Identify which cell holds the provided text, then report its (x, y) central coordinate. 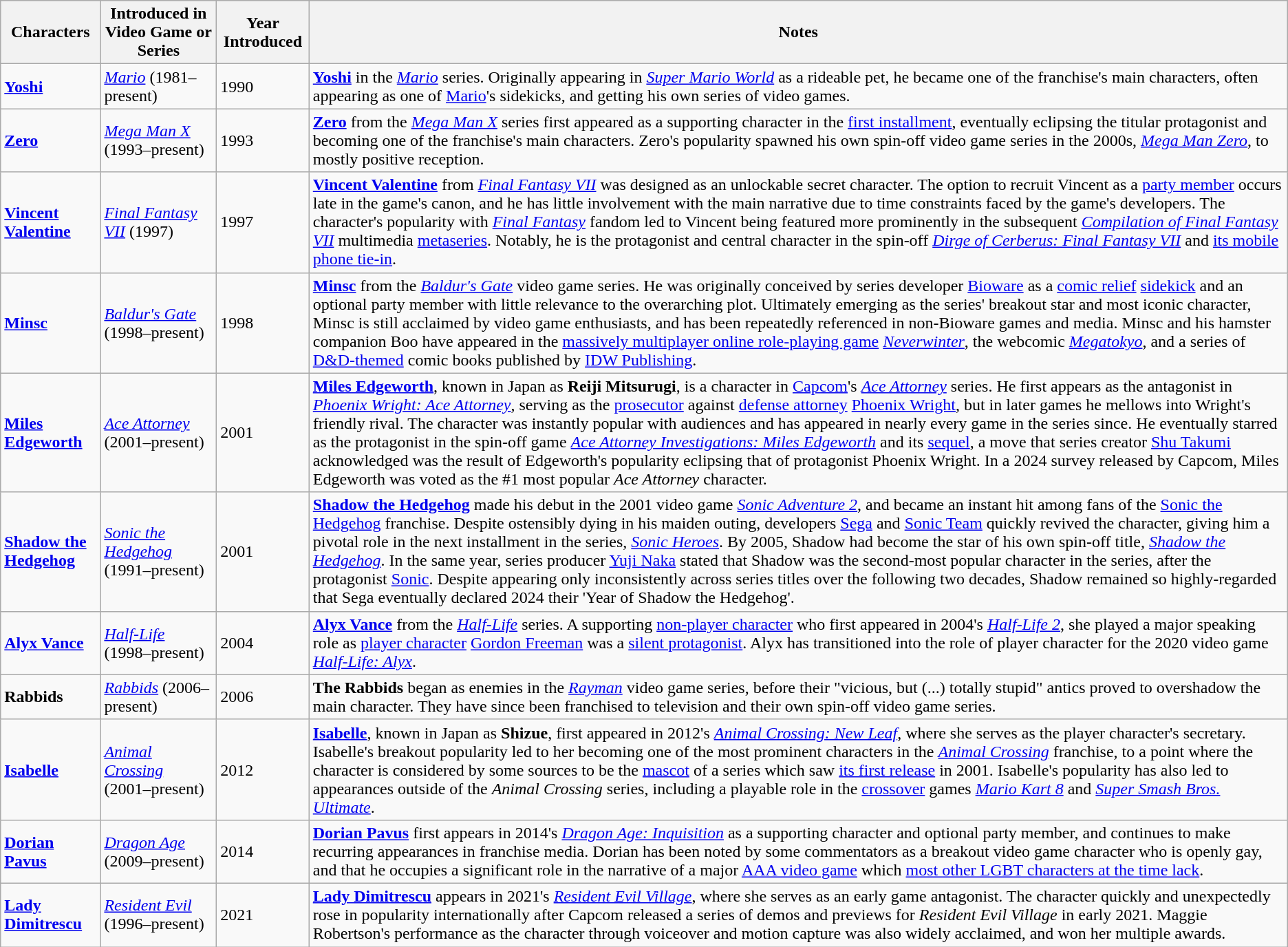
2006 (263, 696)
Animal Crossing (2001–present) (158, 769)
Yoshi (51, 87)
Year Introduced (263, 32)
Lady Dimitrescu (51, 915)
Alyx Vance (51, 643)
Mega Man X (1993–present) (158, 140)
Sonic the Hedgehog (1991–present) (158, 552)
Zero (51, 140)
Vincent Valentine (51, 222)
2012 (263, 769)
1990 (263, 87)
1997 (263, 222)
Notes (798, 32)
2004 (263, 643)
1993 (263, 140)
Baldur's Gate (1998–present) (158, 323)
Final Fantasy VII (1997) (158, 222)
2014 (263, 851)
Ace Attorney (2001–present) (158, 432)
Rabbids (2006–present) (158, 696)
Mario (1981–present) (158, 87)
Resident Evil (1996–present) (158, 915)
Dorian Pavus (51, 851)
Dragon Age (2009–present) (158, 851)
Rabbids (51, 696)
Minsc (51, 323)
Isabelle (51, 769)
Half-Life (1998–present) (158, 643)
Shadow the Hedgehog (51, 552)
2021 (263, 915)
Characters (51, 32)
Introduced in Video Game or Series (158, 32)
Miles Edgeworth (51, 432)
1998 (263, 323)
